Find where the given text appears and provide that cell's center as (x, y) coordinate. 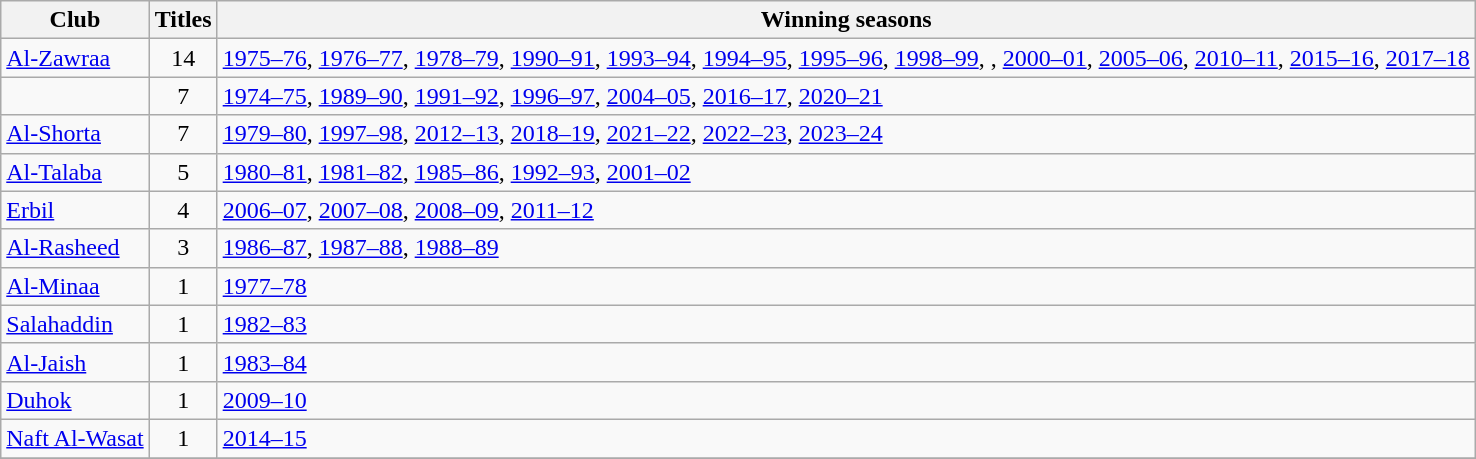
1982–83 (846, 324)
Al-Shorta (75, 134)
Duhok (75, 400)
Naft Al-Wasat (75, 438)
Al-Talaba (75, 172)
3 (183, 248)
Winning seasons (846, 20)
2014–15 (846, 438)
2009–10 (846, 400)
1974–75, 1989–90, 1991–92, 1996–97, 2004–05, 2016–17, 2020–21 (846, 96)
Al-Jaish (75, 362)
1977–78 (846, 286)
1979–80, 1997–98, 2012–13, 2018–19, 2021–22, 2022–23, 2023–24 (846, 134)
Titles (183, 20)
Al-Rasheed (75, 248)
1986–87, 1987–88, 1988–89 (846, 248)
Salahaddin (75, 324)
1975–76, 1976–77, 1978–79, 1990–91, 1993–94, 1994–95, 1995–96, 1998–99, , 2000–01, 2005–06, 2010–11, 2015–16, 2017–18 (846, 58)
Club (75, 20)
Erbil (75, 210)
Al-Minaa (75, 286)
1980–81, 1981–82, 1985–86, 1992–93, 2001–02 (846, 172)
4 (183, 210)
14 (183, 58)
2006–07, 2007–08, 2008–09, 2011–12 (846, 210)
1983–84 (846, 362)
Al-Zawraa (75, 58)
5 (183, 172)
